Return [X, Y] of the center of cell containing provided text 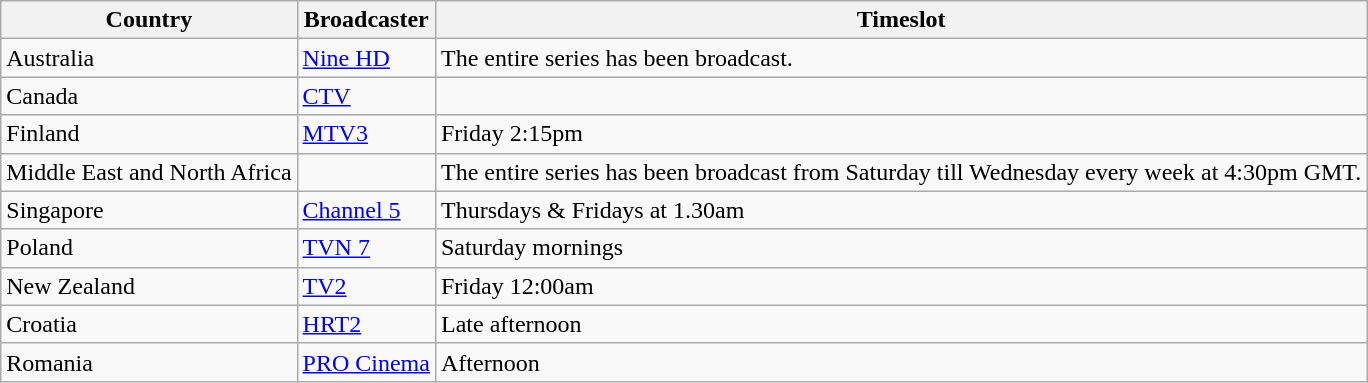
Timeslot [900, 20]
Friday 12:00am [900, 286]
Nine HD [366, 58]
New Zealand [149, 286]
The entire series has been broadcast. [900, 58]
Late afternoon [900, 324]
The entire series has been broadcast from Saturday till Wednesday every week at 4:30pm GMT. [900, 172]
HRT2 [366, 324]
Croatia [149, 324]
PRO Cinema [366, 362]
Broadcaster [366, 20]
CTV [366, 96]
Thursdays & Fridays at 1.30am [900, 210]
TVN 7 [366, 248]
Canada [149, 96]
Australia [149, 58]
Romania [149, 362]
TV2 [366, 286]
Finland [149, 134]
Channel 5 [366, 210]
Saturday mornings [900, 248]
Friday 2:15pm [900, 134]
Afternoon [900, 362]
Middle East and North Africa [149, 172]
Country [149, 20]
Poland [149, 248]
Singapore [149, 210]
MTV3 [366, 134]
